Detect which cell encompasses the target text, then output its (X, Y) center coordinate. 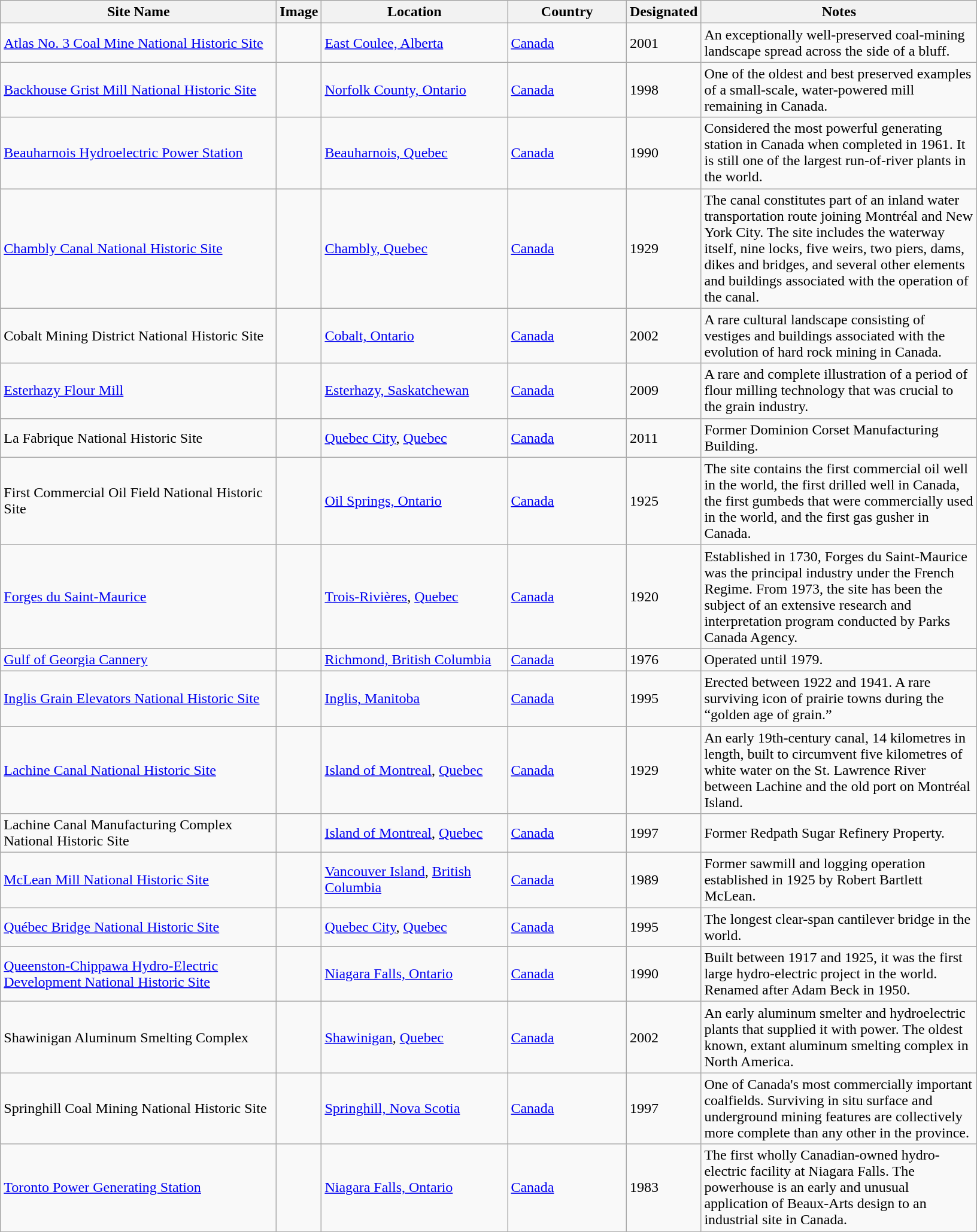
Site Name (139, 12)
1998 (663, 90)
Inglis, Manitoba (414, 698)
East Coulee, Alberta (414, 43)
Erected between 1922 and 1941. A rare surviving icon of prairie towns during the “golden age of grain.” (839, 698)
Oil Springs, Ontario (414, 501)
Norfolk County, Ontario (414, 90)
McLean Mill National Historic Site (139, 880)
Former Redpath Sugar Refinery Property. (839, 833)
1920 (663, 596)
One of the oldest and best preserved examples of a small-scale, water-powered mill remaining in Canada. (839, 90)
2001 (663, 43)
Chambly Canal National Historic Site (139, 248)
Richmond, British Columbia (414, 659)
Cobalt Mining District National Historic Site (139, 336)
An early aluminum smelter and hydroelectric plants that supplied it with power. The oldest known, extant aluminum smelting complex in North America. (839, 1038)
Vancouver Island, British Columbia (414, 880)
Toronto Power Generating Station (139, 1188)
Backhouse Grist Mill National Historic Site (139, 90)
Inglis Grain Elevators National Historic Site (139, 698)
Queenston-Chippawa Hydro-Electric Development National Historic Site (139, 974)
Beauharnois Hydroelectric Power Station (139, 153)
Atlas No. 3 Coal Mine National Historic Site (139, 43)
Image (299, 12)
Beauharnois, Quebec (414, 153)
1983 (663, 1188)
Former sawmill and logging operation established in 1925 by Robert Bartlett McLean. (839, 880)
Considered the most powerful generating station in Canada when completed in 1961. It is still one of the largest run-of-river plants in the world. (839, 153)
La Fabrique National Historic Site (139, 438)
Shawinigan Aluminum Smelting Complex (139, 1038)
Former Dominion Corset Manufacturing Building. (839, 438)
Esterhazy Flour Mill (139, 391)
1925 (663, 501)
Notes (839, 12)
Built between 1917 and 1925, it was the first large hydro-electric project in the world. Renamed after Adam Beck in 1950. (839, 974)
The longest clear-span cantilever bridge in the world. (839, 927)
Designated (663, 12)
Esterhazy, Saskatchewan (414, 391)
Shawinigan, Quebec (414, 1038)
First Commercial Oil Field National Historic Site (139, 501)
Location (414, 12)
Lachine Canal Manufacturing Complex National Historic Site (139, 833)
Québec Bridge National Historic Site (139, 927)
An exceptionally well-preserved coal-mining landscape spread across the side of a bluff. (839, 43)
Trois-Rivières, Quebec (414, 596)
A rare and complete illustration of a period of flour milling technology that was crucial to the grain industry. (839, 391)
Springhill, Nova Scotia (414, 1108)
Operated until 1979. (839, 659)
Lachine Canal National Historic Site (139, 770)
Country (568, 12)
2009 (663, 391)
1989 (663, 880)
2011 (663, 438)
1976 (663, 659)
Gulf of Georgia Cannery (139, 659)
Cobalt, Ontario (414, 336)
A rare cultural landscape consisting of vestiges and buildings associated with the evolution of hard rock mining in Canada. (839, 336)
Springhill Coal Mining National Historic Site (139, 1108)
Chambly, Quebec (414, 248)
Forges du Saint-Maurice (139, 596)
